Scan for the cell matching the given text and deliver its [x, y] coordinate at center. 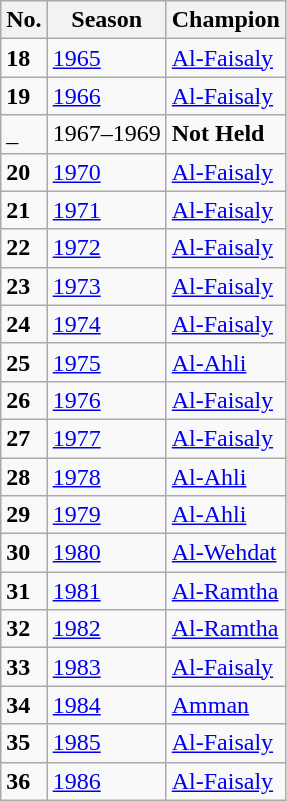
1978 [106, 477]
19 [24, 96]
Season [106, 20]
1985 [106, 743]
1975 [106, 362]
1981 [106, 591]
35 [24, 743]
Al-Wehdat [226, 553]
33 [24, 667]
23 [24, 286]
31 [24, 591]
27 [24, 438]
1986 [106, 781]
1967–1969 [106, 134]
25 [24, 362]
21 [24, 210]
1982 [106, 629]
1970 [106, 172]
1973 [106, 286]
1983 [106, 667]
1972 [106, 248]
Not Held [226, 134]
1984 [106, 705]
1966 [106, 96]
29 [24, 515]
30 [24, 553]
1976 [106, 400]
34 [24, 705]
32 [24, 629]
1980 [106, 553]
1974 [106, 324]
22 [24, 248]
No. [24, 20]
20 [24, 172]
Champion [226, 20]
26 [24, 400]
28 [24, 477]
1971 [106, 210]
1965 [106, 58]
Amman [226, 705]
_ [24, 134]
18 [24, 58]
36 [24, 781]
1979 [106, 515]
24 [24, 324]
1977 [106, 438]
